Locate the cell with the specified text and output its (x, y) center coordinate. 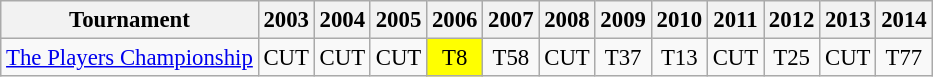
2003 (286, 20)
2005 (398, 20)
T37 (623, 58)
2004 (342, 20)
T58 (511, 58)
2014 (904, 20)
T77 (904, 58)
Tournament (130, 20)
2009 (623, 20)
2007 (511, 20)
T25 (792, 58)
2012 (792, 20)
2011 (735, 20)
2006 (455, 20)
2008 (567, 20)
The Players Championship (130, 58)
2010 (679, 20)
T13 (679, 58)
2013 (848, 20)
T8 (455, 58)
